Return the [x, y] coordinate for the center point of the cell that contains the specified text.  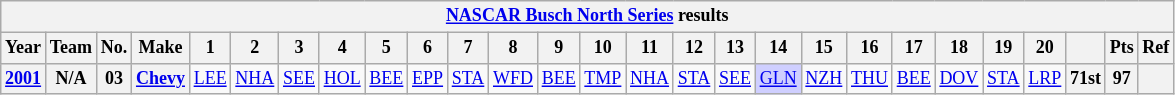
2001 [24, 78]
2 [255, 48]
7 [468, 48]
HOL [342, 78]
Team [70, 48]
Pts [1122, 48]
Ref [1156, 48]
15 [824, 48]
LRP [1045, 78]
8 [514, 48]
6 [428, 48]
No. [114, 48]
10 [603, 48]
LEE [210, 78]
N/A [70, 78]
1 [210, 48]
TMP [603, 78]
14 [778, 48]
THU [870, 78]
20 [1045, 48]
EPP [428, 78]
Make [161, 48]
WFD [514, 78]
3 [300, 48]
97 [1122, 78]
DOV [959, 78]
03 [114, 78]
19 [1004, 48]
16 [870, 48]
17 [914, 48]
4 [342, 48]
11 [650, 48]
9 [558, 48]
12 [694, 48]
Year [24, 48]
13 [736, 48]
71st [1086, 78]
Chevy [161, 78]
GLN [778, 78]
5 [386, 48]
NASCAR Busch North Series results [588, 16]
18 [959, 48]
NZH [824, 78]
